Capture the cell that displays the provided text and extract its [x, y] central coordinate. 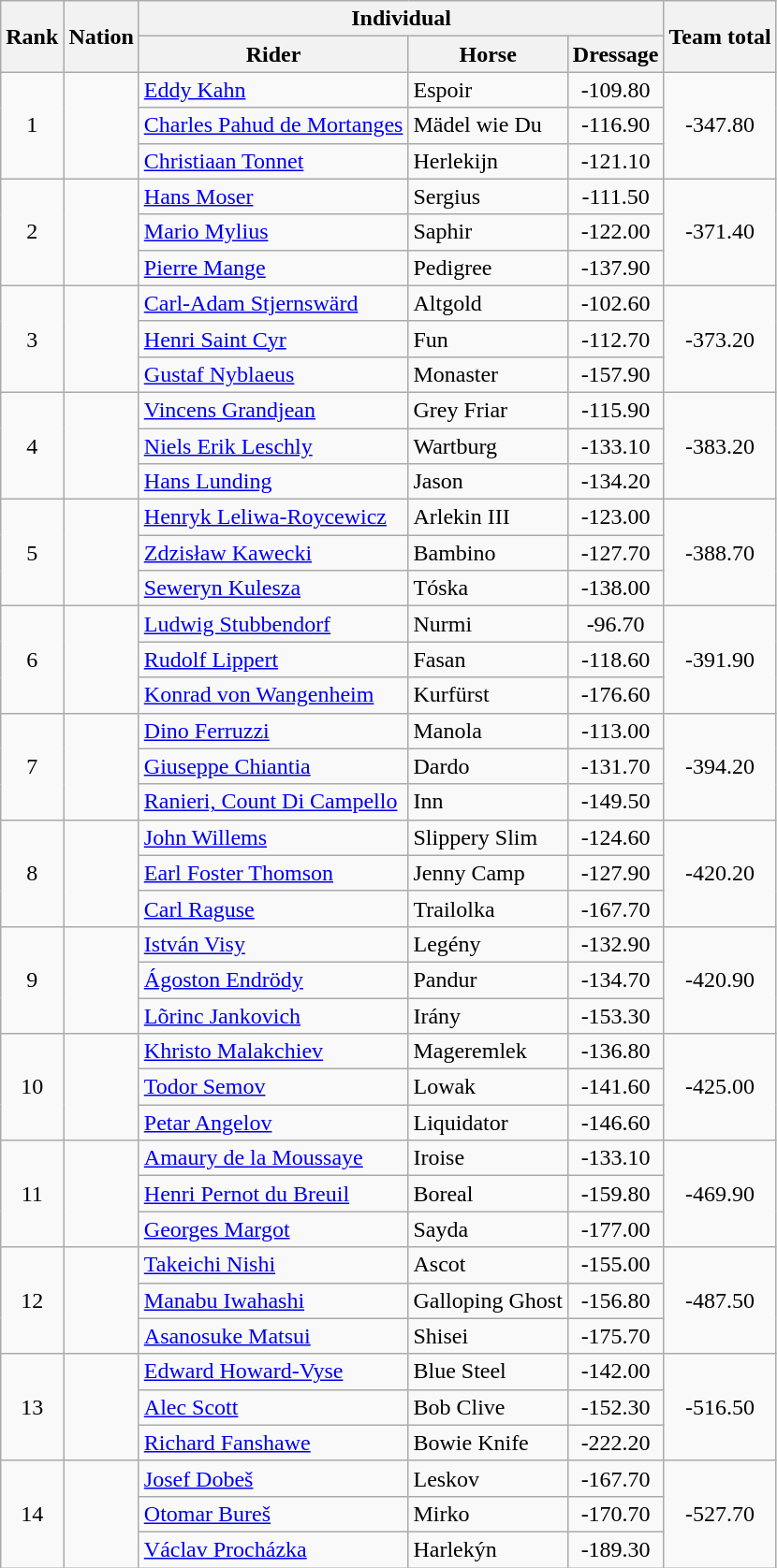
-116.90 [616, 125]
-118.60 [616, 660]
Zdzisław Kawecki [273, 553]
8 [32, 873]
-373.20 [720, 339]
Edward Howard-Vyse [273, 1372]
-122.00 [616, 232]
7 [32, 766]
-388.70 [720, 553]
-127.90 [616, 873]
4 [32, 445]
Dressage [616, 54]
-371.40 [720, 232]
-222.20 [616, 1443]
-157.90 [616, 374]
Liquidator [488, 1123]
Tóska [488, 588]
10 [32, 1087]
Nation [101, 36]
5 [32, 553]
-176.60 [616, 695]
Altgold [488, 303]
14 [32, 1514]
-347.80 [720, 125]
Earl Foster Thomson [273, 873]
Petar Angelov [273, 1123]
Václav Procházka [273, 1549]
Carl-Adam Stjernswärd [273, 303]
Bambino [488, 553]
Seweryn Kulesza [273, 588]
-487.50 [720, 1300]
Henri Pernot du Breuil [273, 1194]
Bowie Knife [488, 1443]
-175.70 [616, 1336]
Pedigree [488, 268]
-134.20 [616, 482]
Legény [488, 944]
-131.70 [616, 766]
Pierre Mange [273, 268]
Wartburg [488, 446]
Carl Raguse [273, 908]
Otomar Bureš [273, 1514]
Rudolf Lippert [273, 660]
Mirko [488, 1514]
Fasan [488, 660]
Individual [401, 19]
Henri Saint Cyr [273, 339]
-146.60 [616, 1123]
-149.50 [616, 802]
Lowak [488, 1087]
Josef Dobeš [273, 1478]
-137.90 [616, 268]
-123.00 [616, 517]
-132.90 [616, 944]
Alec Scott [273, 1407]
Manabu Iwahashi [273, 1300]
Team total [720, 36]
-527.70 [720, 1514]
9 [32, 980]
12 [32, 1300]
Mädel wie Du [488, 125]
Leskov [488, 1478]
Dino Ferruzzi [273, 731]
11 [32, 1194]
Charles Pahud de Mortanges [273, 125]
-112.70 [616, 339]
-153.30 [616, 1015]
-138.00 [616, 588]
Nurmi [488, 624]
Henryk Leliwa-Roycewicz [273, 517]
-394.20 [720, 766]
Rank [32, 36]
Inn [488, 802]
-152.30 [616, 1407]
-155.00 [616, 1265]
Espoir [488, 90]
Ranieri, Count Di Campello [273, 802]
-142.00 [616, 1372]
-113.00 [616, 731]
-189.30 [616, 1549]
6 [32, 660]
Ascot [488, 1265]
Konrad von Wangenheim [273, 695]
Pandur [488, 980]
-127.70 [616, 553]
John Willems [273, 837]
Gustaf Nyblaeus [273, 374]
-124.60 [616, 837]
Rider [273, 54]
1 [32, 125]
Giuseppe Chiantia [273, 766]
Khristo Malakchiev [273, 1052]
Manola [488, 731]
-156.80 [616, 1300]
-425.00 [720, 1087]
2 [32, 232]
-109.80 [616, 90]
-177.00 [616, 1229]
Dardo [488, 766]
Mario Mylius [273, 232]
-420.90 [720, 980]
Ludwig Stubbendorf [273, 624]
Sayda [488, 1229]
Amaury de la Moussaye [273, 1158]
Grey Friar [488, 410]
Trailolka [488, 908]
Sergius [488, 196]
Georges Margot [273, 1229]
-102.60 [616, 303]
Iroise [488, 1158]
Jason [488, 482]
Saphir [488, 232]
Richard Fanshawe [273, 1443]
13 [32, 1407]
Christiaan Tonnet [273, 161]
-170.70 [616, 1514]
Ágoston Endrödy [273, 980]
Takeichi Nishi [273, 1265]
3 [32, 339]
Horse [488, 54]
-111.50 [616, 196]
Mageremlek [488, 1052]
Eddy Kahn [273, 90]
-516.50 [720, 1407]
-469.90 [720, 1194]
-141.60 [616, 1087]
Hans Moser [273, 196]
Bob Clive [488, 1407]
Galloping Ghost [488, 1300]
Fun [488, 339]
Boreal [488, 1194]
Irány [488, 1015]
Arlekin III [488, 517]
Jenny Camp [488, 873]
-383.20 [720, 445]
-121.10 [616, 161]
Shisei [488, 1336]
-96.70 [616, 624]
Herlekijn [488, 161]
Niels Erik Leschly [273, 446]
-115.90 [616, 410]
-391.90 [720, 660]
Kurfürst [488, 695]
Slippery Slim [488, 837]
István Visy [273, 944]
Blue Steel [488, 1372]
Lõrinc Jankovich [273, 1015]
Asanosuke Matsui [273, 1336]
-159.80 [616, 1194]
Vincens Grandjean [273, 410]
Harlekýn [488, 1549]
Todor Semov [273, 1087]
Hans Lunding [273, 482]
Monaster [488, 374]
-136.80 [616, 1052]
-420.20 [720, 873]
-134.70 [616, 980]
